Return the [X, Y] coordinate for the center point of the cell that contains the specified text.  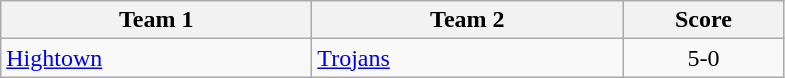
5-0 [704, 58]
Team 1 [156, 20]
Hightown [156, 58]
Trojans [468, 58]
Score [704, 20]
Team 2 [468, 20]
